Identify which cell holds the provided text, then report its (X, Y) central coordinate. 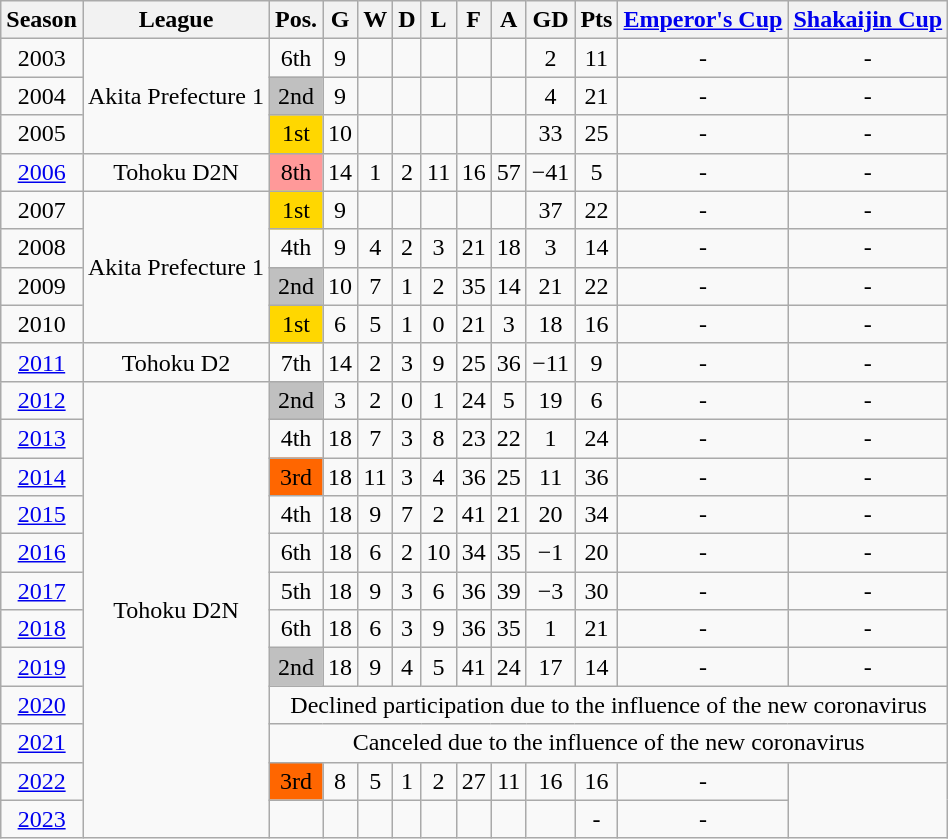
G (340, 20)
2014 (42, 477)
5th (296, 591)
Pts (596, 20)
A (508, 20)
−1 (550, 553)
2012 (42, 400)
2008 (42, 248)
2019 (42, 667)
−41 (550, 172)
2004 (42, 96)
−11 (550, 362)
Pos. (296, 20)
2003 (42, 58)
Emperor's Cup (703, 20)
2005 (42, 134)
39 (508, 591)
2007 (42, 210)
2011 (42, 362)
37 (550, 210)
F (474, 20)
2015 (42, 515)
17 (550, 667)
D (407, 20)
7th (296, 362)
League (176, 20)
57 (508, 172)
GD (550, 20)
19 (550, 400)
L (438, 20)
Canceled due to the influence of the new coronavirus (608, 743)
2010 (42, 324)
2020 (42, 705)
Declined participation due to the influence of the new coronavirus (608, 705)
2023 (42, 819)
2009 (42, 286)
Shakaijin Cup (868, 20)
2018 (42, 629)
−3 (550, 591)
2017 (42, 591)
33 (550, 134)
2016 (42, 553)
2006 (42, 172)
2013 (42, 438)
30 (596, 591)
2021 (42, 743)
2022 (42, 781)
27 (474, 781)
W (376, 20)
23 (474, 438)
8th (296, 172)
Season (42, 20)
Tohoku D2 (176, 362)
